Locate the cell with the specified text and output its [X, Y] center coordinate. 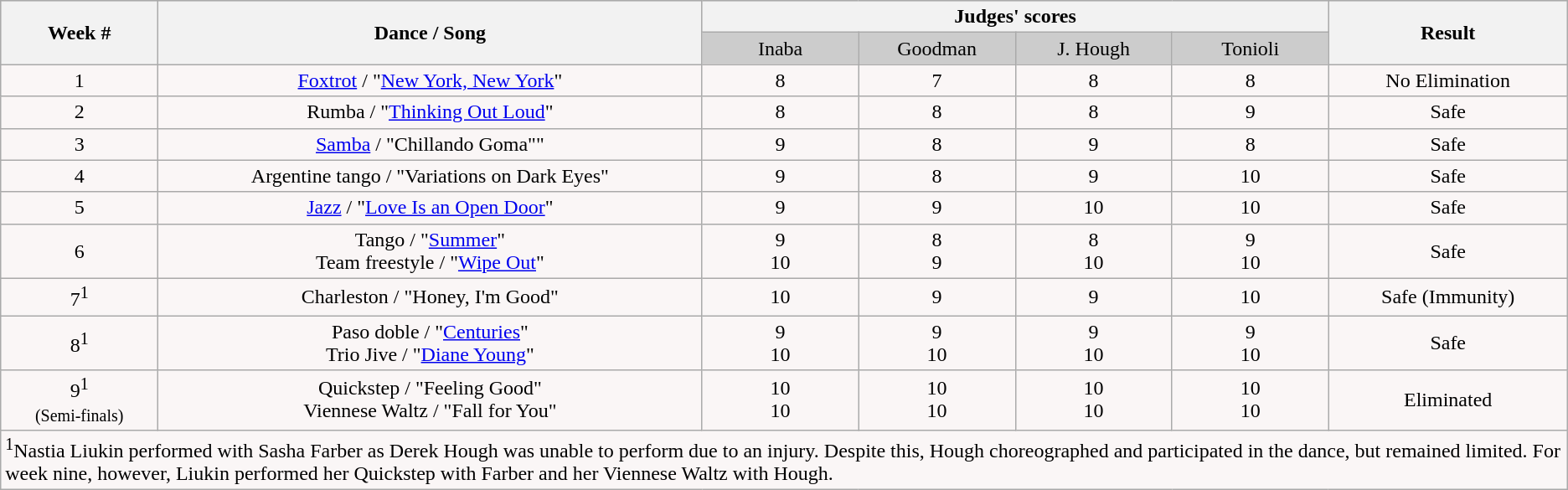
4 [80, 176]
Eliminated [1447, 400]
Judges' scores [1015, 17]
2 [80, 112]
5 [80, 208]
Tonioli [1250, 49]
Goodman [936, 49]
3 [80, 144]
89 [936, 251]
91(Semi-finals) [80, 400]
Rumba / "Thinking Out Loud" [431, 112]
Inaba [781, 49]
Jazz / "Love Is an Open Door" [431, 208]
No Elimination [1447, 80]
Charleston / "Honey, I'm Good" [431, 297]
Result [1447, 33]
71 [80, 297]
810 [1094, 251]
Quickstep / "Feeling Good" Viennese Waltz / "Fall for You" [431, 400]
6 [80, 251]
J. Hough [1094, 49]
Tango / "Summer" Team freestyle / "Wipe Out" [431, 251]
1 [80, 80]
7 [936, 80]
Dance / Song [431, 33]
Safe (Immunity) [1447, 297]
Argentine tango / "Variations on Dark Eyes" [431, 176]
Samba / "Chillando Goma"" [431, 144]
Paso doble / "Centuries" Trio Jive / "Diane Young" [431, 343]
81 [80, 343]
Foxtrot / "New York, New York" [431, 80]
Week # [80, 33]
